Detect which cell encompasses the target text, then output its [x, y] center coordinate. 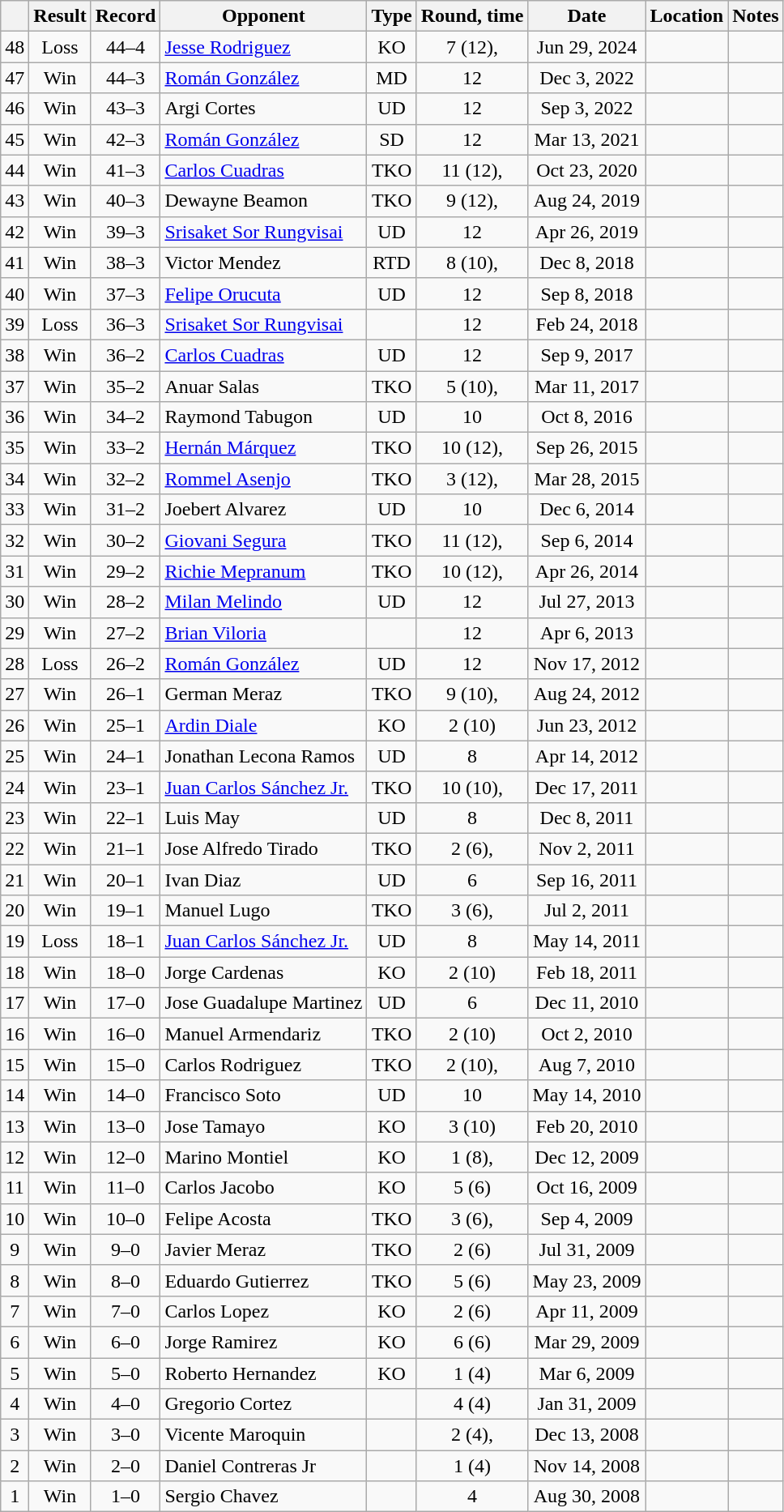
40–3 [126, 201]
Result [60, 16]
Round, time [472, 16]
Jesse Rodriguez [264, 47]
Nov 2, 2011 [586, 848]
14–0 [126, 1096]
SD [392, 139]
9 (10), [472, 694]
2 (4), [472, 1435]
45 [15, 139]
Sep 3, 2022 [586, 109]
Opponent [264, 16]
13 [15, 1126]
18–1 [126, 942]
Felipe Acosta [264, 1219]
24–1 [126, 756]
Notes [756, 16]
14 [15, 1096]
Carlos Rodriguez [264, 1065]
9 (12), [472, 201]
9 [15, 1249]
Daniel Contreras Jr [264, 1466]
Eduardo Gutierrez [264, 1280]
9–0 [126, 1249]
Apr 6, 2013 [586, 633]
Aug 30, 2008 [586, 1497]
18 [15, 972]
Carlos Lopez [264, 1311]
Carlos Jacobo [264, 1188]
Mar 6, 2009 [586, 1373]
Dec 8, 2018 [586, 263]
32–2 [126, 479]
Roberto Hernandez [264, 1373]
39 [15, 324]
Feb 24, 2018 [586, 324]
Sep 9, 2017 [586, 355]
Mar 13, 2021 [586, 139]
German Meraz [264, 694]
21 [15, 879]
41 [15, 263]
24 [15, 787]
Jose Tamayo [264, 1126]
Francisco Soto [264, 1096]
Jorge Cardenas [264, 972]
5–0 [126, 1373]
Dec 11, 2010 [586, 1003]
Joebert Alvarez [264, 510]
3–0 [126, 1435]
Dec 8, 2011 [586, 818]
Anuar Salas [264, 387]
Marino Montiel [264, 1157]
23–1 [126, 787]
Dec 3, 2022 [586, 78]
Mar 11, 2017 [586, 387]
42 [15, 232]
Ivan Diaz [264, 879]
34 [15, 479]
Nov 17, 2012 [586, 664]
21–1 [126, 848]
Luis May [264, 818]
1–0 [126, 1497]
Sep 4, 2009 [586, 1219]
41–3 [126, 170]
Aug 24, 2019 [586, 201]
Mar 29, 2009 [586, 1342]
46 [15, 109]
5 (10), [472, 387]
31–2 [126, 510]
May 23, 2009 [586, 1280]
Jun 23, 2012 [586, 725]
Aug 24, 2012 [586, 694]
40 [15, 293]
Dec 17, 2011 [586, 787]
Mar 28, 2015 [586, 479]
37 [15, 387]
Dec 12, 2009 [586, 1157]
7 (12), [472, 47]
2–0 [126, 1466]
29–2 [126, 571]
36–2 [126, 355]
6–0 [126, 1342]
7–0 [126, 1311]
17 [15, 1003]
15 [15, 1065]
35–2 [126, 387]
Sergio Chavez [264, 1497]
Feb 20, 2010 [586, 1126]
8–0 [126, 1280]
16 [15, 1034]
Apr 11, 2009 [586, 1311]
11–0 [126, 1188]
44 [15, 170]
Jul 27, 2013 [586, 602]
6 (6) [472, 1342]
26–2 [126, 664]
Sep 6, 2014 [586, 540]
43 [15, 201]
27–2 [126, 633]
Brian Viloria [264, 633]
2 (10), [472, 1065]
Oct 8, 2016 [586, 417]
Type [392, 16]
36 [15, 417]
39–3 [126, 232]
Dec 6, 2014 [586, 510]
Sep 8, 2018 [586, 293]
Apr 26, 2019 [586, 232]
3 (10) [472, 1126]
Giovani Segura [264, 540]
Feb 18, 2011 [586, 972]
8 (10), [472, 263]
22 [15, 848]
Hernán Márquez [264, 448]
33 [15, 510]
Vicente Maroquin [264, 1435]
Javier Meraz [264, 1249]
Jonathan Lecona Ramos [264, 756]
35 [15, 448]
10–0 [126, 1219]
29 [15, 633]
May 14, 2011 [586, 942]
Oct 23, 2020 [586, 170]
Jose Alfredo Tirado [264, 848]
Sep 16, 2011 [586, 879]
26 [15, 725]
Raymond Tabugon [264, 417]
RTD [392, 263]
Nov 14, 2008 [586, 1466]
1 (8), [472, 1157]
12–0 [126, 1157]
2 (6), [472, 848]
May 14, 2010 [586, 1096]
17–0 [126, 1003]
13–0 [126, 1126]
Oct 16, 2009 [586, 1188]
38–3 [126, 263]
4 (4) [472, 1404]
Date [586, 16]
10 (10), [472, 787]
3 (12), [472, 479]
Jan 31, 2009 [586, 1404]
36–3 [126, 324]
Gregorio Cortez [264, 1404]
Apr 26, 2014 [586, 571]
27 [15, 694]
Dec 13, 2008 [586, 1435]
43–3 [126, 109]
Jose Guadalupe Martinez [264, 1003]
47 [15, 78]
7 [15, 1311]
Jul 31, 2009 [586, 1249]
4–0 [126, 1404]
26–1 [126, 694]
19–1 [126, 911]
Location [687, 16]
44–3 [126, 78]
19 [15, 942]
1 [15, 1497]
Manuel Lugo [264, 911]
Rommel Asenjo [264, 479]
34–2 [126, 417]
2 [15, 1466]
Aug 7, 2010 [586, 1065]
48 [15, 47]
MD [392, 78]
22–1 [126, 818]
Jul 2, 2011 [586, 911]
3 [15, 1435]
Apr 14, 2012 [586, 756]
Jun 29, 2024 [586, 47]
33–2 [126, 448]
Dewayne Beamon [264, 201]
16–0 [126, 1034]
42–3 [126, 139]
15–0 [126, 1065]
25–1 [126, 725]
20–1 [126, 879]
Manuel Armendariz [264, 1034]
Argi Cortes [264, 109]
Richie Mepranum [264, 571]
25 [15, 756]
37–3 [126, 293]
Felipe Orucuta [264, 293]
Victor Mendez [264, 263]
18–0 [126, 972]
Jorge Ramirez [264, 1342]
Record [126, 16]
23 [15, 818]
28 [15, 664]
38 [15, 355]
32 [15, 540]
11 [15, 1188]
44–4 [126, 47]
20 [15, 911]
Ardin Diale [264, 725]
30 [15, 602]
Sep 26, 2015 [586, 448]
30–2 [126, 540]
5 [15, 1373]
28–2 [126, 602]
31 [15, 571]
Milan Melindo [264, 602]
Oct 2, 2010 [586, 1034]
